Capture the cell that displays the provided text and extract its (X, Y) central coordinate. 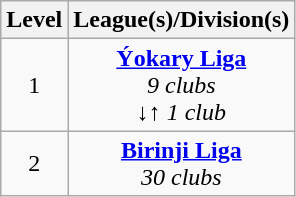
1 (34, 85)
League(s)/Division(s) (182, 20)
Birinji Liga30 clubs (182, 164)
Ýokary Liga9 clubs ↓↑ 1 club (182, 85)
2 (34, 164)
Level (34, 20)
